Search for the cell housing the specified text and yield its (X, Y) center coordinate. 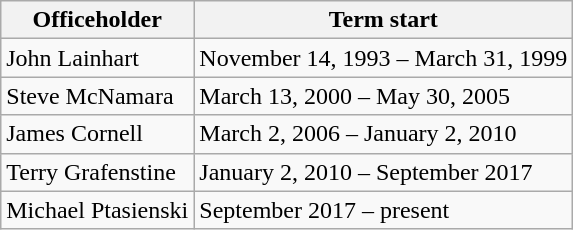
January 2, 2010 – September 2017 (384, 172)
James Cornell (98, 134)
Terry Grafenstine (98, 172)
November 14, 1993 – March 31, 1999 (384, 58)
Steve McNamara (98, 96)
Officeholder (98, 20)
Michael Ptasienski (98, 210)
March 13, 2000 – May 30, 2005 (384, 96)
March 2, 2006 – January 2, 2010 (384, 134)
John Lainhart (98, 58)
Term start (384, 20)
September 2017 – present (384, 210)
